Pinpoint the cell where the given text exists, returning its [X, Y] midpoint coordinate. 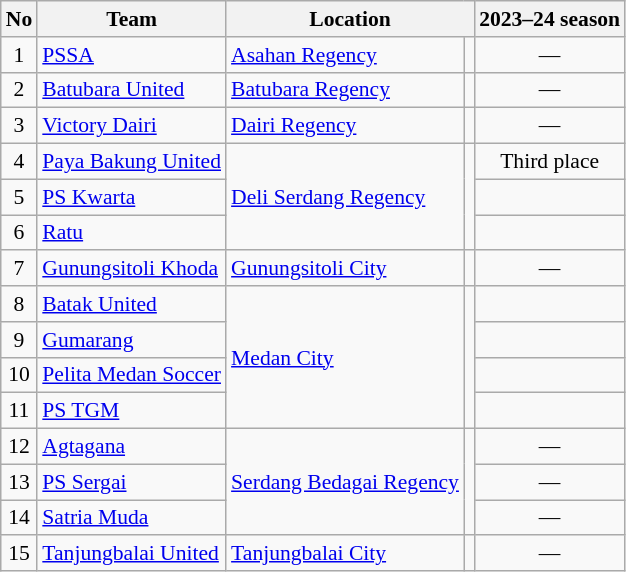
PS Sergai [132, 482]
12 [20, 447]
Location [350, 19]
6 [20, 233]
Ratu [132, 233]
PS TGM [132, 411]
Batubara Regency [345, 90]
No [20, 19]
Asahan Regency [345, 55]
4 [20, 162]
Third place [550, 162]
8 [20, 304]
3 [20, 126]
Tanjungbalai City [345, 554]
PSSA [132, 55]
Paya Bakung United [132, 162]
Medan City [345, 357]
Tanjungbalai United [132, 554]
2023–24 season [550, 19]
10 [20, 375]
Batubara United [132, 90]
Gunungsitoli Khoda [132, 269]
Gunungsitoli City [345, 269]
Dairi Regency [345, 126]
Serdang Bedagai Regency [345, 482]
5 [20, 197]
Gumarang [132, 340]
Deli Serdang Regency [345, 198]
14 [20, 518]
7 [20, 269]
Satria Muda [132, 518]
Team [132, 19]
PS Kwarta [132, 197]
Pelita Medan Soccer [132, 375]
Batak United [132, 304]
15 [20, 554]
9 [20, 340]
11 [20, 411]
Victory Dairi [132, 126]
2 [20, 90]
13 [20, 482]
1 [20, 55]
Agtagana [132, 447]
